Scan for the cell matching the given text and deliver its [x, y] coordinate at center. 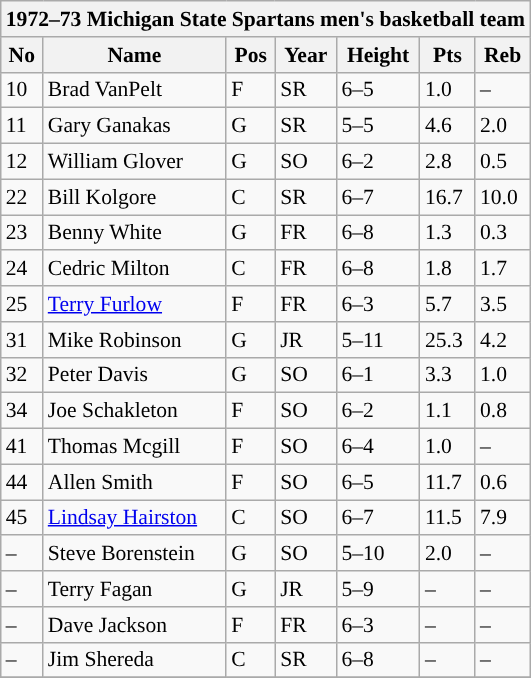
3.3 [448, 375]
0.6 [502, 482]
34 [22, 411]
Cedric Milton [134, 269]
32 [22, 375]
Allen Smith [134, 482]
2.8 [448, 162]
Pts [448, 55]
Bill Kolgore [134, 197]
0.8 [502, 411]
44 [22, 482]
Pos [250, 55]
5–10 [378, 554]
Jim Shereda [134, 660]
31 [22, 340]
Gary Ganakas [134, 126]
3.5 [502, 304]
Reb [502, 55]
Steve Borenstein [134, 554]
Joe Schakleton [134, 411]
1972–73 Michigan State Spartans men's basketball team [266, 19]
11 [22, 126]
0.5 [502, 162]
No [22, 55]
41 [22, 447]
5–11 [378, 340]
6–4 [378, 447]
6–1 [378, 375]
22 [22, 197]
1.8 [448, 269]
Benny White [134, 233]
Peter Davis [134, 375]
1.1 [448, 411]
16.7 [448, 197]
Height [378, 55]
5–9 [378, 589]
1.3 [448, 233]
0.3 [502, 233]
Thomas Mcgill [134, 447]
7.9 [502, 518]
Mike Robinson [134, 340]
10.0 [502, 197]
12 [22, 162]
11.7 [448, 482]
William Glover [134, 162]
5–5 [378, 126]
11.5 [448, 518]
Lindsay Hairston [134, 518]
4.2 [502, 340]
1.7 [502, 269]
Terry Fagan [134, 589]
5.7 [448, 304]
24 [22, 269]
25 [22, 304]
Name [134, 55]
Terry Furlow [134, 304]
Brad VanPelt [134, 90]
Dave Jackson [134, 625]
45 [22, 518]
10 [22, 90]
23 [22, 233]
25.3 [448, 340]
4.6 [448, 126]
Year [306, 55]
